Capture the cell that displays the provided text and extract its (x, y) central coordinate. 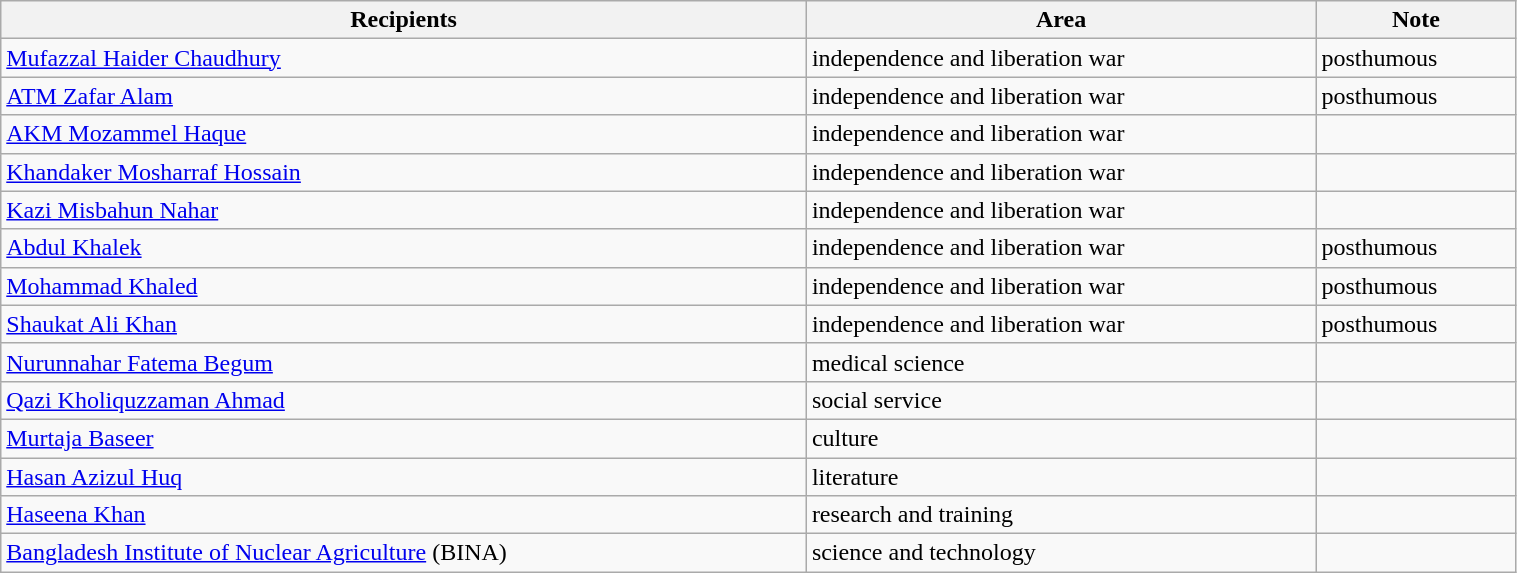
culture (1061, 438)
AKM Mozammel Haque (404, 134)
Note (1416, 20)
literature (1061, 477)
medical science (1061, 362)
Bangladesh Institute of Nuclear Agriculture (BINA) (404, 553)
Nurunnahar Fatema Begum (404, 362)
Mufazzal Haider Chaudhury (404, 58)
Haseena Khan (404, 515)
Abdul Khalek (404, 248)
Qazi Kholiquzzaman Ahmad (404, 400)
Recipients (404, 20)
Area (1061, 20)
Khandaker Mosharraf Hossain (404, 172)
Shaukat Ali Khan (404, 324)
social service (1061, 400)
ATM Zafar Alam (404, 96)
Murtaja Baseer (404, 438)
Mohammad Khaled (404, 286)
research and training (1061, 515)
science and technology (1061, 553)
Hasan Azizul Huq (404, 477)
Kazi Misbahun Nahar (404, 210)
